Scan for the cell matching the given text and deliver its [X, Y] coordinate at center. 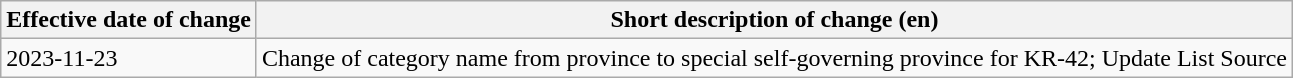
Short description of change (en) [774, 20]
2023-11-23 [129, 58]
Effective date of change [129, 20]
Change of category name from province to special self-governing province for KR-42; Update List Source [774, 58]
